Identify which cell holds the provided text, then report its (x, y) central coordinate. 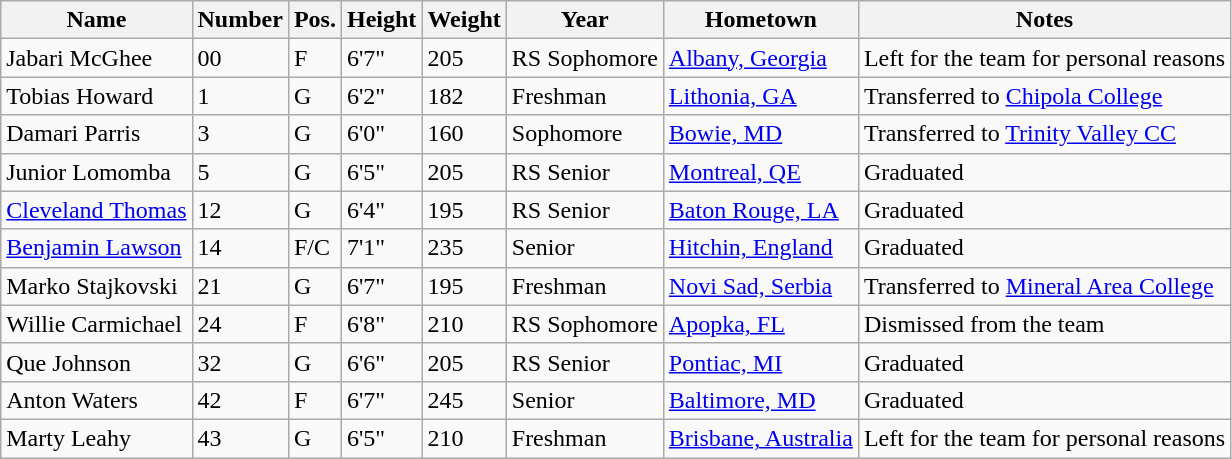
Brisbane, Australia (760, 438)
Marty Leahy (96, 438)
Hitchin, England (760, 248)
Number (240, 20)
Year (584, 20)
160 (464, 134)
245 (464, 400)
Transferred to Trinity Valley CC (1044, 134)
Transferred to Mineral Area College (1044, 286)
Albany, Georgia (760, 58)
Height (381, 20)
Hometown (760, 20)
Weight (464, 20)
1 (240, 96)
Cleveland Thomas (96, 210)
Baton Rouge, LA (760, 210)
Willie Carmichael (96, 324)
Pontiac, MI (760, 362)
24 (240, 324)
F/C (314, 248)
00 (240, 58)
21 (240, 286)
5 (240, 172)
Marko Stajkovski (96, 286)
Sophomore (584, 134)
Baltimore, MD (760, 400)
43 (240, 438)
7'1" (381, 248)
42 (240, 400)
14 (240, 248)
Jabari McGhee (96, 58)
Montreal, QE (760, 172)
Que Johnson (96, 362)
Damari Parris (96, 134)
Bowie, MD (760, 134)
Anton Waters (96, 400)
6'8" (381, 324)
Dismissed from the team (1044, 324)
3 (240, 134)
32 (240, 362)
182 (464, 96)
Name (96, 20)
Benjamin Lawson (96, 248)
Apopka, FL (760, 324)
6'4" (381, 210)
6'6" (381, 362)
6'0" (381, 134)
Novi Sad, Serbia (760, 286)
Pos. (314, 20)
Notes (1044, 20)
Transferred to Chipola College (1044, 96)
235 (464, 248)
12 (240, 210)
6'2" (381, 96)
Lithonia, GA (760, 96)
Tobias Howard (96, 96)
Junior Lomomba (96, 172)
